Scan for the cell matching the given text and deliver its [X, Y] coordinate at center. 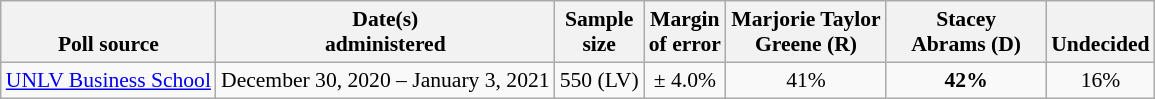
550 (LV) [600, 80]
UNLV Business School [108, 80]
Samplesize [600, 32]
41% [806, 80]
December 30, 2020 – January 3, 2021 [386, 80]
16% [1100, 80]
± 4.0% [685, 80]
StaceyAbrams (D) [966, 32]
Undecided [1100, 32]
Marginof error [685, 32]
Poll source [108, 32]
42% [966, 80]
Marjorie TaylorGreene (R) [806, 32]
Date(s)administered [386, 32]
